Return [x, y] of the center of cell containing provided text 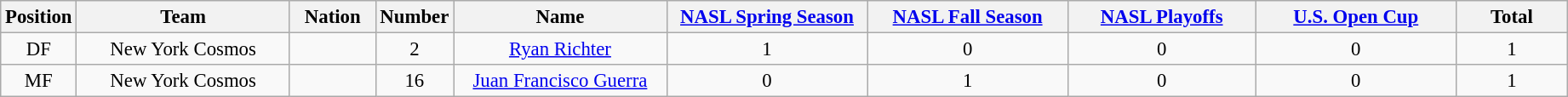
Nation [332, 17]
Position [39, 17]
MF [39, 81]
NASL Spring Season [767, 17]
Number [415, 17]
2 [415, 49]
Name [560, 17]
NASL Playoffs [1161, 17]
16 [415, 81]
Juan Francisco Guerra [560, 81]
Team [184, 17]
NASL Fall Season [968, 17]
DF [39, 49]
Total [1512, 17]
U.S. Open Cup [1356, 17]
Ryan Richter [560, 49]
